Pinpoint the cell where the given text exists, returning its [x, y] midpoint coordinate. 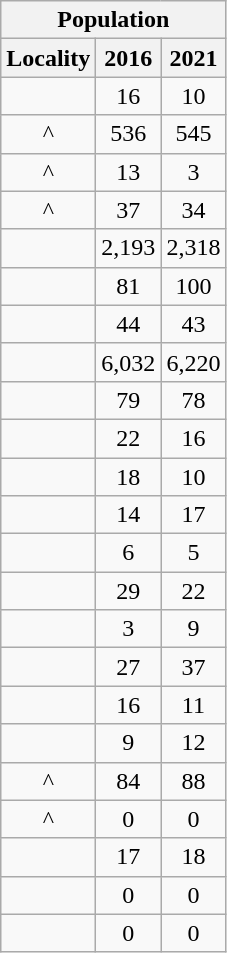
11 [194, 705]
6,220 [194, 362]
12 [194, 743]
88 [194, 781]
14 [128, 515]
13 [128, 172]
Locality [48, 58]
29 [128, 591]
27 [128, 667]
79 [128, 400]
78 [194, 400]
34 [194, 210]
2,193 [128, 248]
536 [128, 134]
6 [128, 553]
43 [194, 324]
Population [114, 20]
2016 [128, 58]
81 [128, 286]
2021 [194, 58]
100 [194, 286]
545 [194, 134]
6,032 [128, 362]
5 [194, 553]
84 [128, 781]
44 [128, 324]
2,318 [194, 248]
